For the text-containing cell, return its midpoint in (X, Y) coordinate format. 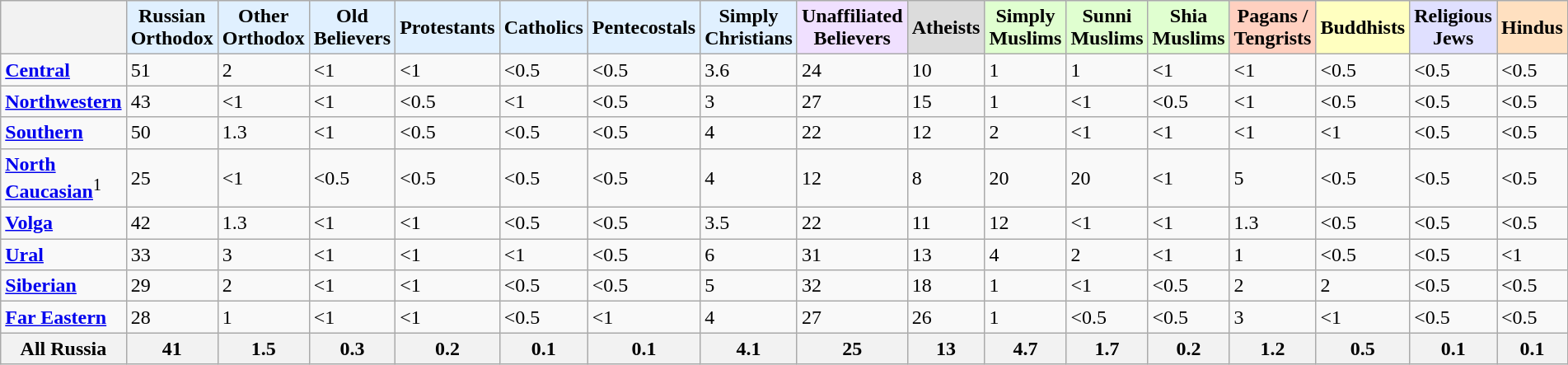
51 (171, 70)
3.6 (749, 70)
32 (852, 286)
Shia Muslims (1188, 28)
8 (946, 178)
Central (63, 70)
1.5 (264, 349)
10 (946, 70)
26 (946, 317)
Protestants (448, 28)
11 (946, 223)
Catholics (544, 28)
Simply Christians (749, 28)
31 (852, 255)
0.5 (1363, 349)
Unaffiliated Believers (852, 28)
Old Believers (352, 28)
Northwestern (63, 101)
6 (749, 255)
Buddhists (1363, 28)
4.1 (749, 349)
North Caucasian1 (63, 178)
Simply Muslims (1025, 28)
1.2 (1272, 349)
Pentecostals (644, 28)
All Russia (63, 349)
24 (852, 70)
Atheists (946, 28)
1.7 (1107, 349)
Other Orthodox (264, 28)
42 (171, 223)
50 (171, 133)
Russian Orthodox (171, 28)
Ural (63, 255)
29 (171, 286)
3.5 (749, 223)
Far Eastern (63, 317)
18 (946, 286)
Siberian (63, 286)
Hindus (1532, 28)
33 (171, 255)
28 (171, 317)
15 (946, 101)
41 (171, 349)
Volga (63, 223)
0.3 (352, 349)
Religious Jews (1453, 28)
Southern (63, 133)
Sunni Muslims (1107, 28)
Pagans / Tengrists (1272, 28)
4.7 (1025, 349)
43 (171, 101)
